Return [X, Y] of the center of cell containing provided text 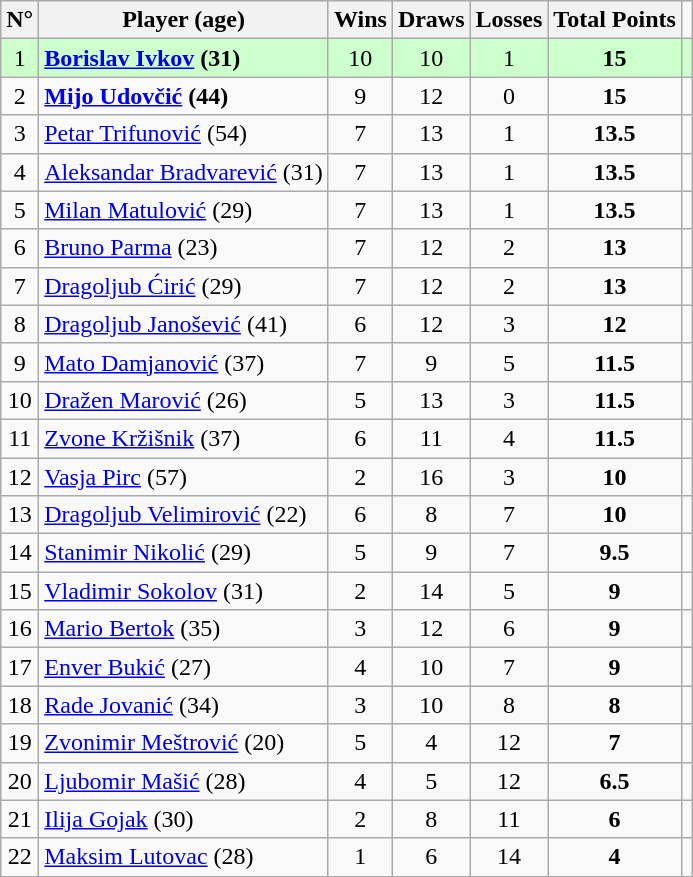
Maksim Lutovac (28) [184, 857]
Ilija Gojak (30) [184, 819]
Bruno Parma (23) [184, 248]
Dragoljub Ćirić (29) [184, 286]
Losses [509, 20]
Mijo Udovčić (44) [184, 96]
Mario Bertok (35) [184, 629]
Dragoljub Velimirović (22) [184, 515]
Mato Damjanović (37) [184, 362]
Ljubomir Mašić (28) [184, 781]
Zvone Kržišnik (37) [184, 438]
Rade Jovanić (34) [184, 705]
Zvonimir Meštrović (20) [184, 743]
Stanimir Nikolić (29) [184, 553]
Dražen Marović (26) [184, 400]
Wins [360, 20]
N° [20, 20]
9.5 [615, 553]
20 [20, 781]
0 [509, 96]
Total Points [615, 20]
Milan Matulović (29) [184, 210]
Draws [431, 20]
22 [20, 857]
21 [20, 819]
6.5 [615, 781]
Enver Bukić (27) [184, 667]
17 [20, 667]
Vladimir Sokolov (31) [184, 591]
Dragoljub Janošević (41) [184, 324]
Petar Trifunović (54) [184, 134]
Player (age) [184, 20]
Vasja Pirc (57) [184, 477]
Borislav Ivkov (31) [184, 58]
Aleksandar Bradvarević (31) [184, 172]
18 [20, 705]
19 [20, 743]
